Return the (X, Y) coordinate for the center point of the cell that contains the specified text.  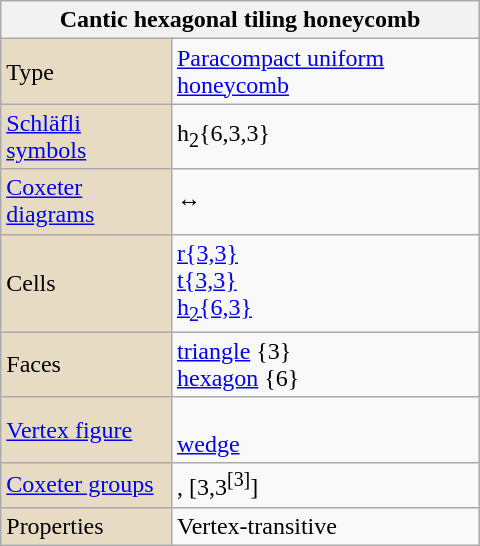
Coxeter groups (86, 484)
Cantic hexagonal tiling honeycomb (240, 20)
h2{6,3,3} (325, 136)
wedge (325, 430)
Coxeter diagrams (86, 202)
triangle {3}hexagon {6} (325, 364)
Schläfli symbols (86, 136)
Vertex figure (86, 430)
↔ (325, 202)
Properties (86, 526)
Faces (86, 364)
r{3,3} t{3,3} h2{6,3} (325, 283)
, [3,3[3]] (325, 484)
Type (86, 72)
Paracompact uniform honeycomb (325, 72)
Cells (86, 283)
Vertex-transitive (325, 526)
